Return (x, y) of the center of cell containing provided text 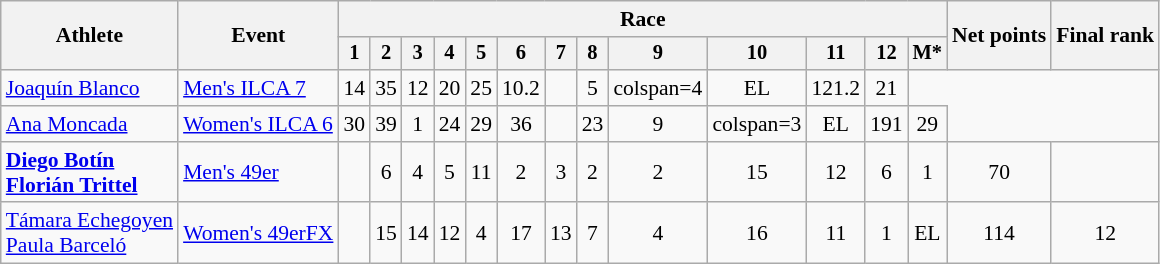
Ana Moncada (90, 124)
colspan=4 (658, 88)
Event (258, 36)
23 (593, 124)
121.2 (836, 88)
10 (756, 54)
35 (386, 88)
16 (756, 234)
M* (928, 54)
Men's ILCA 7 (258, 88)
Women's 49erFX (258, 234)
191 (886, 124)
21 (886, 88)
Támara EchegoyenPaula Barceló (90, 234)
13 (561, 234)
20 (450, 88)
Women's ILCA 6 (258, 124)
8 (593, 54)
Final rank (1105, 36)
70 (999, 172)
17 (521, 234)
30 (354, 124)
Net points (999, 36)
Joaquín Blanco (90, 88)
114 (999, 234)
10.2 (521, 88)
Men's 49er (258, 172)
Diego BotínFlorián Trittel (90, 172)
36 (521, 124)
39 (386, 124)
Race (642, 19)
Athlete (90, 36)
24 (450, 124)
colspan=3 (756, 124)
25 (481, 88)
